Provide the [X, Y] coordinate of the cell's center where the given text is located.  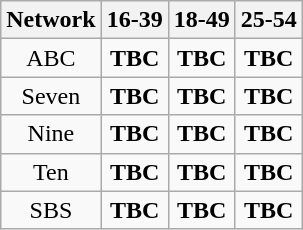
ABC [51, 58]
Seven [51, 96]
18-49 [202, 20]
25-54 [268, 20]
Ten [51, 172]
SBS [51, 210]
Network [51, 20]
16-39 [134, 20]
Nine [51, 134]
